Pinpoint the cell where the given text exists, returning its (X, Y) midpoint coordinate. 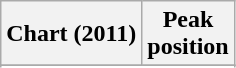
Chart (2011) (72, 34)
Peak position (188, 34)
